Pinpoint the cell where the given text exists, returning its [X, Y] midpoint coordinate. 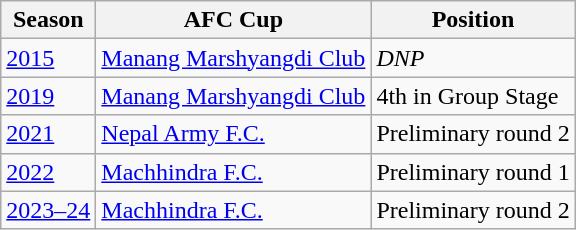
2022 [48, 172]
AFC Cup [234, 20]
Position [473, 20]
DNP [473, 58]
Preliminary round 1 [473, 172]
4th in Group Stage [473, 96]
Season [48, 20]
2023–24 [48, 210]
Nepal Army F.C. [234, 134]
2019 [48, 96]
2021 [48, 134]
2015 [48, 58]
